Provide the (x, y) coordinate of the cell's center where the given text is located.  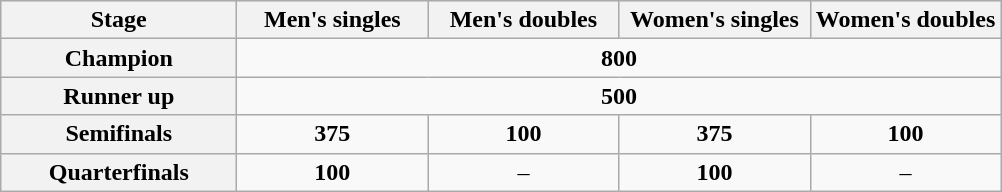
Champion (119, 58)
Women's singles (714, 20)
Men's doubles (524, 20)
800 (619, 58)
Quarterfinals (119, 172)
Women's doubles (906, 20)
Men's singles (332, 20)
Semifinals (119, 134)
500 (619, 96)
Runner up (119, 96)
Stage (119, 20)
